Search for the cell housing the specified text and yield its [X, Y] center coordinate. 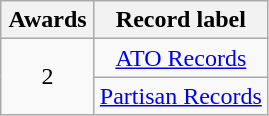
Record label [180, 20]
2 [48, 77]
Partisan Records [180, 96]
ATO Records [180, 58]
Awards [48, 20]
